Output the [X, Y] coordinate of the center of the cell containing the given text.  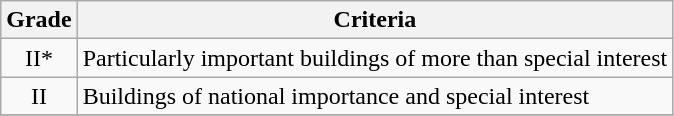
Grade [39, 20]
Buildings of national importance and special interest [375, 96]
Criteria [375, 20]
II* [39, 58]
Particularly important buildings of more than special interest [375, 58]
II [39, 96]
